Provide the [X, Y] coordinate of the cell's center where the given text is located.  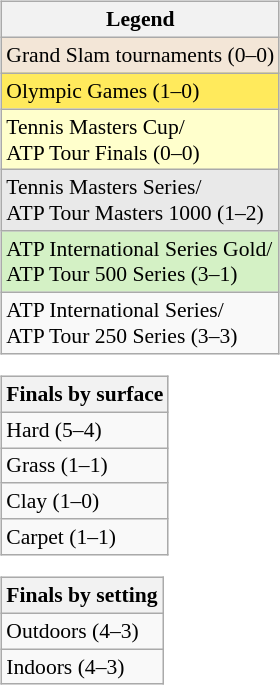
Finals by setting [82, 596]
Carpet (1–1) [84, 537]
Indoors (4–3) [82, 667]
Outdoors (4–3) [82, 631]
Legend [140, 20]
Grand Slam tournaments (0–0) [140, 55]
Clay (1–0) [84, 501]
Grass (1–1) [84, 466]
ATP International Series/ ATP Tour 250 Series (3–3) [140, 322]
Tennis Masters Series/ ATP Tour Masters 1000 (1–2) [140, 200]
Tennis Masters Cup/ ATP Tour Finals (0–0) [140, 140]
Olympic Games (1–0) [140, 91]
ATP International Series Gold/ ATP Tour 500 Series (3–1) [140, 262]
Finals by surface [84, 394]
Hard (5–4) [84, 430]
